Locate the cell with the specified text and output its [X, Y] center coordinate. 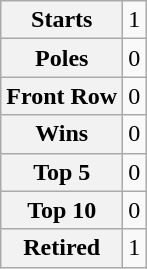
Wins [62, 134]
Starts [62, 20]
Front Row [62, 96]
Top 5 [62, 172]
Poles [62, 58]
Retired [62, 248]
Top 10 [62, 210]
